Provide the [X, Y] coordinate of the cell's center where the given text is located.  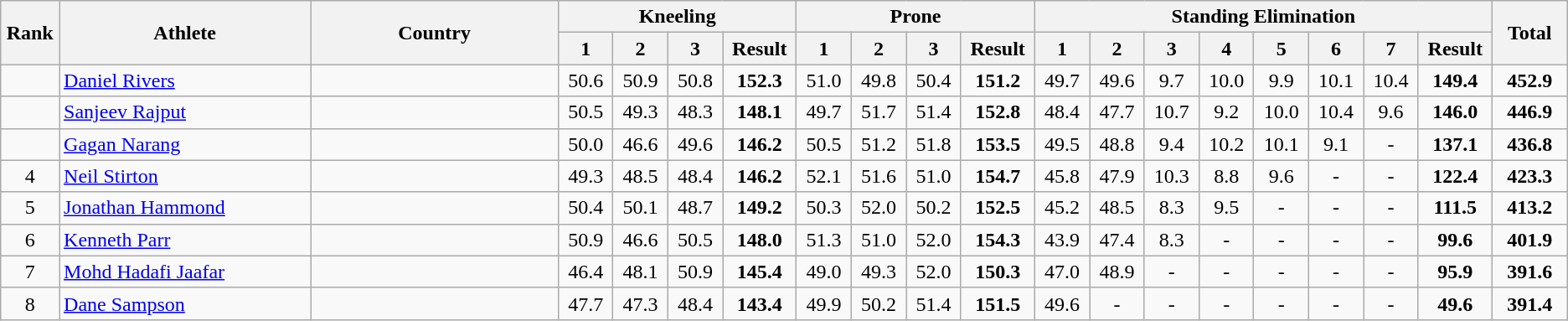
8.8 [1226, 176]
8 [30, 303]
47.9 [1117, 176]
452.9 [1529, 80]
51.2 [878, 144]
148.1 [760, 112]
151.5 [998, 303]
49.5 [1062, 144]
Country [435, 33]
45.2 [1062, 208]
9.7 [1171, 80]
10.7 [1171, 112]
436.8 [1529, 144]
152.3 [760, 80]
Total [1529, 33]
Mohd Hadafi Jaafar [185, 272]
95.9 [1455, 272]
48.8 [1117, 144]
47.4 [1117, 240]
Daniel Rivers [185, 80]
Neil Stirton [185, 176]
154.3 [998, 240]
152.5 [998, 208]
9.1 [1335, 144]
51.3 [824, 240]
49.0 [824, 272]
48.7 [695, 208]
150.3 [998, 272]
50.0 [585, 144]
9.2 [1226, 112]
152.8 [998, 112]
151.2 [998, 80]
10.2 [1226, 144]
Gagan Narang [185, 144]
143.4 [760, 303]
51.6 [878, 176]
50.6 [585, 80]
10.3 [1171, 176]
146.0 [1455, 112]
446.9 [1529, 112]
9.5 [1226, 208]
51.8 [933, 144]
Kenneth Parr [185, 240]
Prone [916, 17]
50.1 [640, 208]
47.0 [1062, 272]
148.0 [760, 240]
50.8 [695, 80]
401.9 [1529, 240]
52.1 [824, 176]
48.1 [640, 272]
49.9 [824, 303]
43.9 [1062, 240]
Kneeling [677, 17]
49.8 [878, 80]
47.3 [640, 303]
153.5 [998, 144]
154.7 [998, 176]
Standing Elimination [1263, 17]
149.4 [1455, 80]
413.2 [1529, 208]
51.7 [878, 112]
Rank [30, 33]
111.5 [1455, 208]
137.1 [1455, 144]
9.9 [1282, 80]
48.3 [695, 112]
45.8 [1062, 176]
149.2 [760, 208]
391.4 [1529, 303]
391.6 [1529, 272]
122.4 [1455, 176]
46.4 [585, 272]
48.9 [1117, 272]
Athlete [185, 33]
50.3 [824, 208]
9.4 [1171, 144]
99.6 [1455, 240]
Jonathan Hammond [185, 208]
Sanjeev Rajput [185, 112]
Dane Sampson [185, 303]
423.3 [1529, 176]
145.4 [760, 272]
